From the cell containing the given text, extract its center point as (x, y) coordinate. 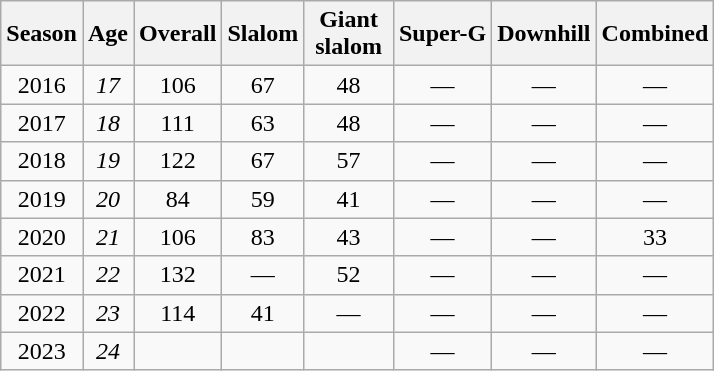
21 (108, 237)
59 (263, 199)
2019 (42, 199)
2016 (42, 85)
Age (108, 34)
19 (108, 161)
Overall (178, 34)
24 (108, 351)
52 (349, 275)
Slalom (263, 34)
84 (178, 199)
Combined (655, 34)
20 (108, 199)
132 (178, 275)
2020 (42, 237)
111 (178, 123)
33 (655, 237)
17 (108, 85)
22 (108, 275)
43 (349, 237)
2023 (42, 351)
122 (178, 161)
Giant slalom (349, 34)
2021 (42, 275)
18 (108, 123)
2017 (42, 123)
83 (263, 237)
Season (42, 34)
Super-G (442, 34)
23 (108, 313)
63 (263, 123)
2018 (42, 161)
2022 (42, 313)
114 (178, 313)
Downhill (544, 34)
57 (349, 161)
